Extract the (X, Y) coordinate from the center of the cell holding the provided text.  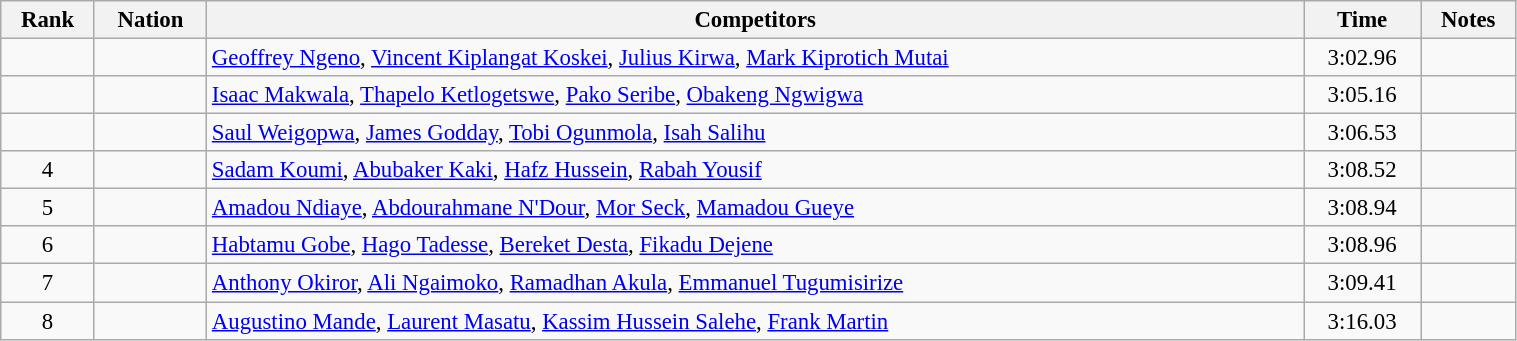
3:08.94 (1362, 208)
Augustino Mande, Laurent Masatu, Kassim Hussein Salehe, Frank Martin (756, 321)
Isaac Makwala, Thapelo Ketlogetswe, Pako Seribe, Obakeng Ngwigwa (756, 95)
3:02.96 (1362, 58)
Notes (1468, 20)
3:05.16 (1362, 95)
Competitors (756, 20)
7 (48, 283)
3:06.53 (1362, 133)
3:08.52 (1362, 170)
Nation (150, 20)
3:09.41 (1362, 283)
6 (48, 245)
Geoffrey Ngeno, Vincent Kiplangat Koskei, Julius Kirwa, Mark Kiprotich Mutai (756, 58)
Rank (48, 20)
5 (48, 208)
Saul Weigopwa, James Godday, Tobi Ogunmola, Isah Salihu (756, 133)
Time (1362, 20)
Anthony Okiror, Ali Ngaimoko, Ramadhan Akula, Emmanuel Tugumisirize (756, 283)
8 (48, 321)
Amadou Ndiaye, Abdourahmane N'Dour, Mor Seck, Mamadou Gueye (756, 208)
3:16.03 (1362, 321)
Sadam Koumi, Abubaker Kaki, Hafz Hussein, Rabah Yousif (756, 170)
4 (48, 170)
3:08.96 (1362, 245)
Habtamu Gobe, Hago Tadesse, Bereket Desta, Fikadu Dejene (756, 245)
